Detect which cell encompasses the target text, then output its (x, y) center coordinate. 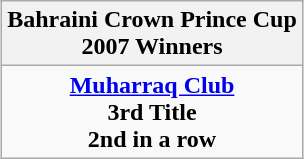
Muharraq Club3rd Title 2nd in a row (152, 112)
Bahraini Crown Prince Cup 2007 Winners (152, 34)
